For the text-containing cell, return its midpoint in [x, y] coordinate format. 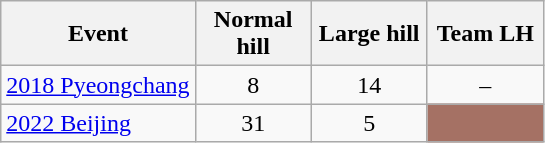
31 [253, 123]
Event [98, 34]
Team LH [485, 34]
2022 Beijing [98, 123]
8 [253, 85]
Large hill [369, 34]
– [485, 85]
Normal hill [253, 34]
14 [369, 85]
5 [369, 123]
2018 Pyeongchang [98, 85]
